Find where the given text appears and provide that cell's center as (X, Y) coordinate. 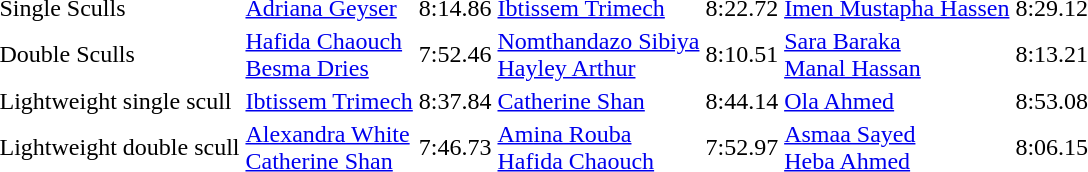
Ola Ahmed (897, 101)
Catherine Shan (598, 101)
Hafida Chaouch Besma Dries (329, 54)
Ibtissem Trimech (329, 101)
8:10.51 (742, 54)
8:44.14 (742, 101)
7:52.46 (455, 54)
Nomthandazo Sibiya Hayley Arthur (598, 54)
Sara Baraka Manal Hassan (897, 54)
8:37.84 (455, 101)
